Pinpoint the cell where the given text exists, returning its (x, y) midpoint coordinate. 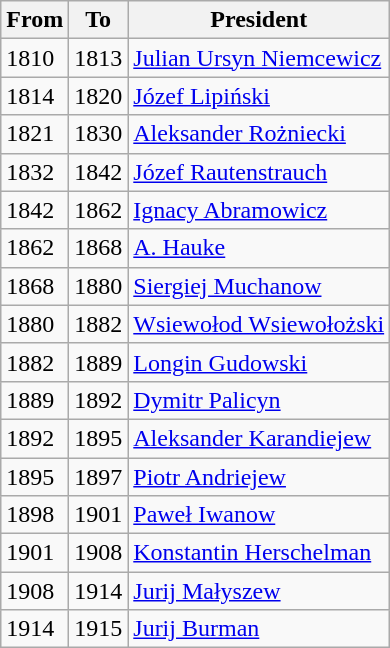
1820 (98, 96)
1813 (98, 58)
Dymitr Palicyn (259, 400)
Wsiewołod Wsiewołożski (259, 324)
1830 (98, 134)
Józef Rautenstrauch (259, 172)
1915 (98, 629)
Paweł Iwanow (259, 515)
Longin Gudowski (259, 362)
1898 (35, 515)
1832 (35, 172)
Aleksander Rożniecki (259, 134)
To (98, 20)
A. Hauke (259, 248)
Józef Lipiński (259, 96)
1810 (35, 58)
Aleksander Karandiejew (259, 438)
Siergiej Muchanow (259, 286)
1897 (98, 477)
President (259, 20)
1814 (35, 96)
Konstantin Herschelman (259, 553)
1821 (35, 134)
From (35, 20)
Jurij Burman (259, 629)
Piotr Andriejew (259, 477)
Ignacy Abramowicz (259, 210)
Jurij Małyszew (259, 591)
Julian Ursyn Niemcewicz (259, 58)
